Identify which cell holds the provided text, then report its [x, y] central coordinate. 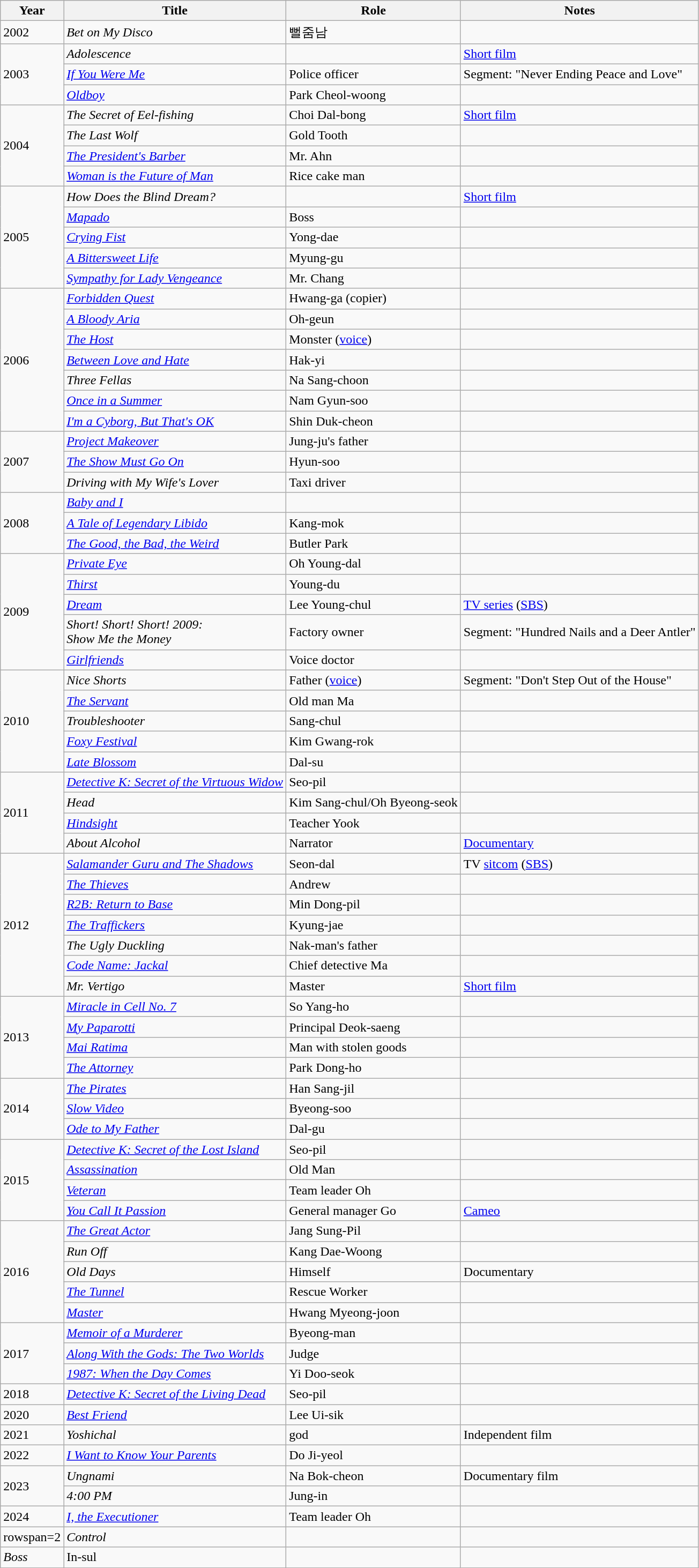
Young-du [374, 584]
So Yang-ho [374, 1006]
Mr. Chang [374, 278]
2020 [32, 1414]
Han Sang-jil [374, 1088]
The Last Wolf [175, 136]
Oldboy [175, 95]
Narrator [374, 843]
About Alcohol [175, 843]
Rice cake man [374, 176]
Park Dong-ho [374, 1067]
Nice Shorts [175, 680]
Myung-gu [374, 258]
god [374, 1435]
The Great Actor [175, 1231]
Title [175, 11]
Project Makeover [175, 442]
Factory owner [374, 632]
Cameo [579, 1211]
Best Friend [175, 1414]
Do Ji-yeol [374, 1455]
I, the Executioner [175, 1517]
General manager Go [374, 1211]
Segment: "Never Ending Peace and Love" [579, 74]
Rescue Worker [374, 1292]
Kim Sang-chul/Oh Byeong-seok [374, 803]
Sang-chul [374, 721]
Old Days [175, 1272]
The Host [175, 339]
Byeong-soo [374, 1109]
Byeong-man [374, 1333]
Father (voice) [374, 680]
Nam Gyun-soo [374, 400]
Dal-su [374, 761]
rowspan=2 [32, 1537]
Jung-ju's father [374, 442]
Na Bok-cheon [374, 1476]
TV sitcom (SBS) [579, 864]
2004 [32, 146]
Yoshichal [175, 1435]
Oh-geun [374, 319]
Miracle in Cell No. 7 [175, 1006]
Sympathy for Lady Vengeance [175, 278]
The Good, the Bad, the Weird [175, 543]
Segment: "Hundred Nails and a Deer Antler" [579, 632]
Veteran [175, 1190]
Yi Doo-seok [374, 1373]
Judge [374, 1353]
4:00 PM [175, 1496]
Jung-in [374, 1496]
Shin Duk-cheon [374, 421]
2023 [32, 1486]
2002 [32, 32]
Seon-dal [374, 864]
The Thieves [175, 884]
2006 [32, 360]
Andrew [374, 884]
Kyung-jae [374, 925]
Troubleshooter [175, 721]
Control [175, 1537]
Lee Young-chul [374, 604]
A Tale of Legendary Libido [175, 523]
Girlfriends [175, 660]
Chief detective Ma [374, 966]
Hwang-ga (copier) [374, 298]
R2B: Return to Base [175, 905]
Private Eye [175, 564]
Forbidden Quest [175, 298]
Dal-gu [374, 1129]
Ungnami [175, 1476]
Old man Ma [374, 700]
My Paparotti [175, 1027]
Dream [175, 604]
2013 [32, 1037]
Run Off [175, 1251]
The Attorney [175, 1067]
Principal Deok-saeng [374, 1027]
Hyun-soo [374, 462]
Salamander Guru and The Shadows [175, 864]
In-sul [175, 1557]
Memoir of a Murderer [175, 1333]
Between Love and Hate [175, 360]
If You Were Me [175, 74]
Kim Gwang-rok [374, 741]
TV series (SBS) [579, 604]
A Bittersweet Life [175, 258]
Baby and I [175, 503]
The Ugly Duckling [175, 945]
Taxi driver [374, 482]
Butler Park [374, 543]
Hwang Myeong-joon [374, 1312]
Assassination [175, 1170]
2014 [32, 1109]
Teacher Yook [374, 823]
Kang Dae-Woong [374, 1251]
How Does the Blind Dream? [175, 197]
Foxy Festival [175, 741]
Mr. Vertigo [175, 986]
The President's Barber [175, 156]
Detective K: Secret of the Virtuous Widow [175, 782]
The Traffickers [175, 925]
Role [374, 11]
Police officer [374, 74]
Notes [579, 11]
Late Blossom [175, 761]
2011 [32, 813]
2024 [32, 1517]
Short! Short! Short! 2009: Show Me the Money [175, 632]
The Show Must Go On [175, 462]
A Bloody Aria [175, 319]
Head [175, 803]
2022 [32, 1455]
Yong-dae [374, 237]
Driving with My Wife's Lover [175, 482]
Year [32, 11]
Adolescence [175, 54]
2005 [32, 237]
Thirst [175, 584]
I Want to Know Your Parents [175, 1455]
2012 [32, 925]
Woman is the Future of Man [175, 176]
1987: When the Day Comes [175, 1373]
Min Dong-pil [374, 905]
Choi Dal-bong [374, 115]
Nak-man's father [374, 945]
Detective K: Secret of the Lost Island [175, 1149]
I'm a Cyborg, But That's OK [175, 421]
Gold Tooth [374, 136]
2009 [32, 612]
The Secret of Eel-fishing [175, 115]
Mai Ratima [175, 1047]
뻘줌남 [374, 32]
Once in a Summer [175, 400]
Park Cheol-woong [374, 95]
Three Fellas [175, 380]
Ode to My Father [175, 1129]
The Tunnel [175, 1292]
Old Man [374, 1170]
Documentary film [579, 1476]
Jang Sung-Pil [374, 1231]
Code Name: Jackal [175, 966]
2003 [32, 74]
Mr. Ahn [374, 156]
The Servant [175, 700]
2010 [32, 721]
Detective K: Secret of the Living Dead [175, 1394]
2016 [32, 1272]
Man with stolen goods [374, 1047]
The Pirates [175, 1088]
Segment: "Don't Step Out of the House" [579, 680]
2018 [32, 1394]
Hak-yi [374, 360]
Along With the Gods: The Two Worlds [175, 1353]
2017 [32, 1353]
Voice doctor [374, 660]
Independent film [579, 1435]
Hindsight [175, 823]
Lee Ui-sik [374, 1414]
2021 [32, 1435]
Slow Video [175, 1109]
Oh Young-dal [374, 564]
2008 [32, 523]
You Call It Passion [175, 1211]
Crying Fist [175, 237]
Kang-mok [374, 523]
Monster (voice) [374, 339]
Na Sang-choon [374, 380]
2015 [32, 1180]
2007 [32, 462]
Mapado [175, 217]
Bet on My Disco [175, 32]
Himself [374, 1272]
